Extract the (X, Y) coordinate from the center of the cell holding the provided text.  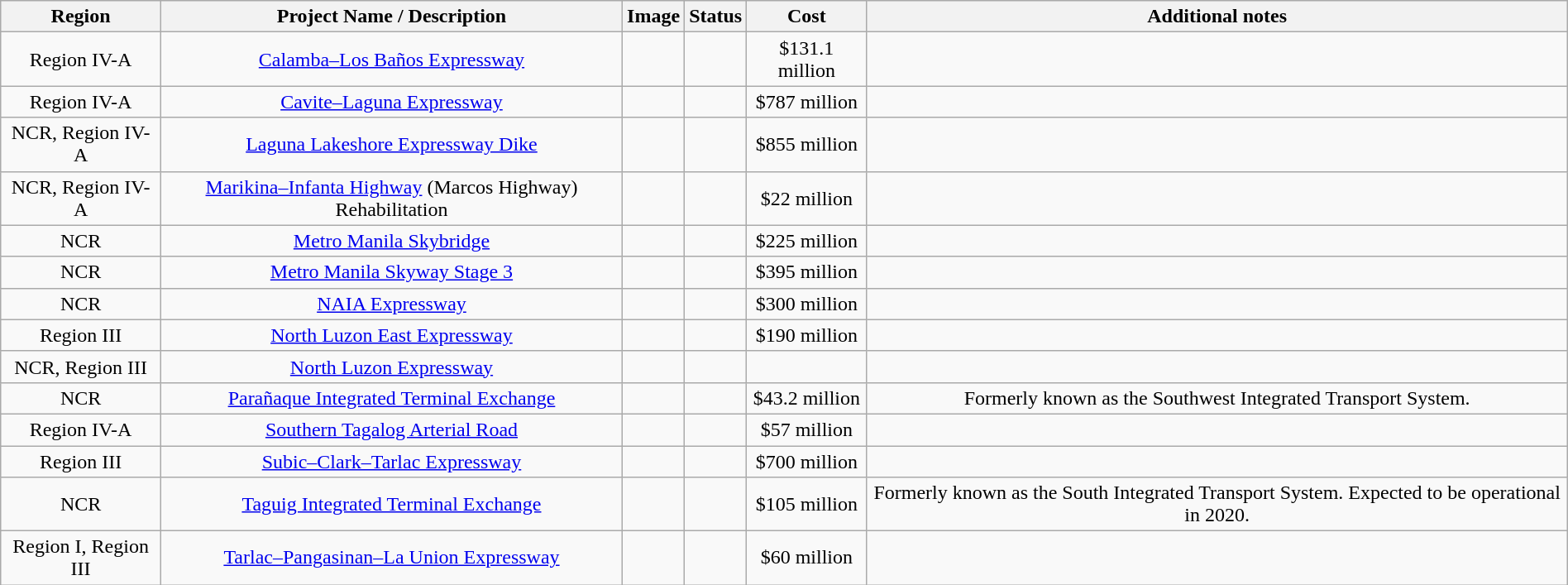
$700 million (807, 461)
$787 million (807, 102)
Metro Manila Skyway Stage 3 (391, 272)
$225 million (807, 241)
$190 million (807, 335)
Status (716, 17)
$855 million (807, 144)
Region I, Region III (81, 558)
Additional notes (1217, 17)
Southern Tagalog Arterial Road (391, 429)
$57 million (807, 429)
$60 million (807, 558)
Formerly known as the Southwest Integrated Transport System. (1217, 398)
Taguig Integrated Terminal Exchange (391, 505)
Metro Manila Skybridge (391, 241)
$22 million (807, 199)
Subic–Clark–Tarlac Expressway (391, 461)
Cost (807, 17)
Marikina–Infanta Highway (Marcos Highway) Rehabilitation (391, 199)
Laguna Lakeshore Expressway Dike (391, 144)
Image (653, 17)
$131.1 million (807, 60)
North Luzon East Expressway (391, 335)
NAIA Expressway (391, 304)
$105 million (807, 505)
NCR, Region III (81, 367)
Tarlac–Pangasinan–La Union Expressway (391, 558)
Project Name / Description (391, 17)
Cavite–Laguna Expressway (391, 102)
Parañaque Integrated Terminal Exchange (391, 398)
$300 million (807, 304)
Calamba–Los Baños Expressway (391, 60)
$43.2 million (807, 398)
Formerly known as the South Integrated Transport System. Expected to be operational in 2020. (1217, 505)
$395 million (807, 272)
North Luzon Expressway (391, 367)
Region (81, 17)
